Determine the (X, Y) coordinate at the center of the cell enclosing the given text.  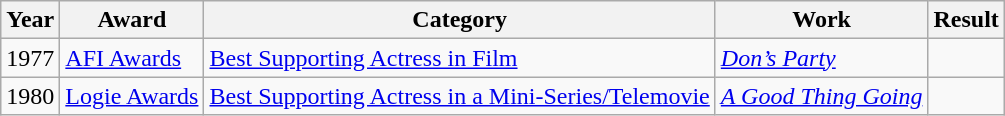
Best Supporting Actress in Film (460, 58)
Result (966, 20)
Logie Awards (132, 96)
AFI Awards (132, 58)
Category (460, 20)
1977 (30, 58)
Work (822, 20)
1980 (30, 96)
A Good Thing Going (822, 96)
Award (132, 20)
Best Supporting Actress in a Mini-Series/Telemovie (460, 96)
Don’s Party (822, 58)
Year (30, 20)
